Pinpoint the cell where the given text exists, returning its [x, y] midpoint coordinate. 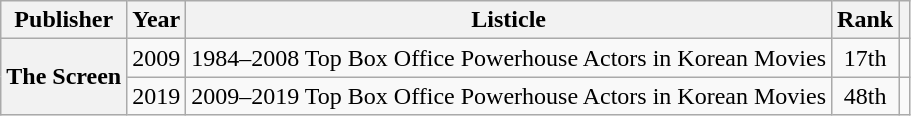
Year [156, 20]
17th [866, 58]
Rank [866, 20]
1984–2008 Top Box Office Powerhouse Actors in Korean Movies [509, 58]
Listicle [509, 20]
Publisher [64, 20]
2009–2019 Top Box Office Powerhouse Actors in Korean Movies [509, 96]
2009 [156, 58]
The Screen [64, 77]
2019 [156, 96]
48th [866, 96]
